Identify which cell holds the provided text, then report its [X, Y] central coordinate. 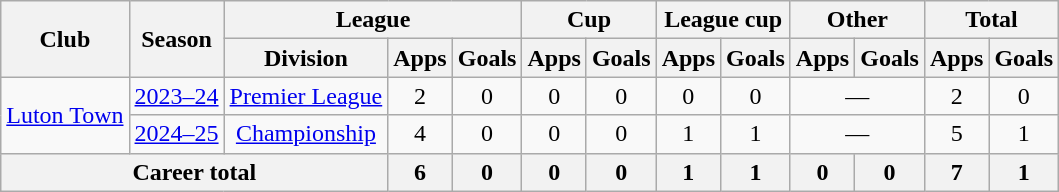
Career total [194, 172]
Season [176, 39]
Club [65, 39]
Other [857, 20]
2023–24 [176, 96]
5 [956, 134]
Division [306, 58]
6 [420, 172]
Cup [589, 20]
League cup [723, 20]
Championship [306, 134]
Total [991, 20]
2024–25 [176, 134]
4 [420, 134]
Premier League [306, 96]
League [373, 20]
Luton Town [65, 115]
7 [956, 172]
